Search for the cell housing the specified text and yield its (x, y) center coordinate. 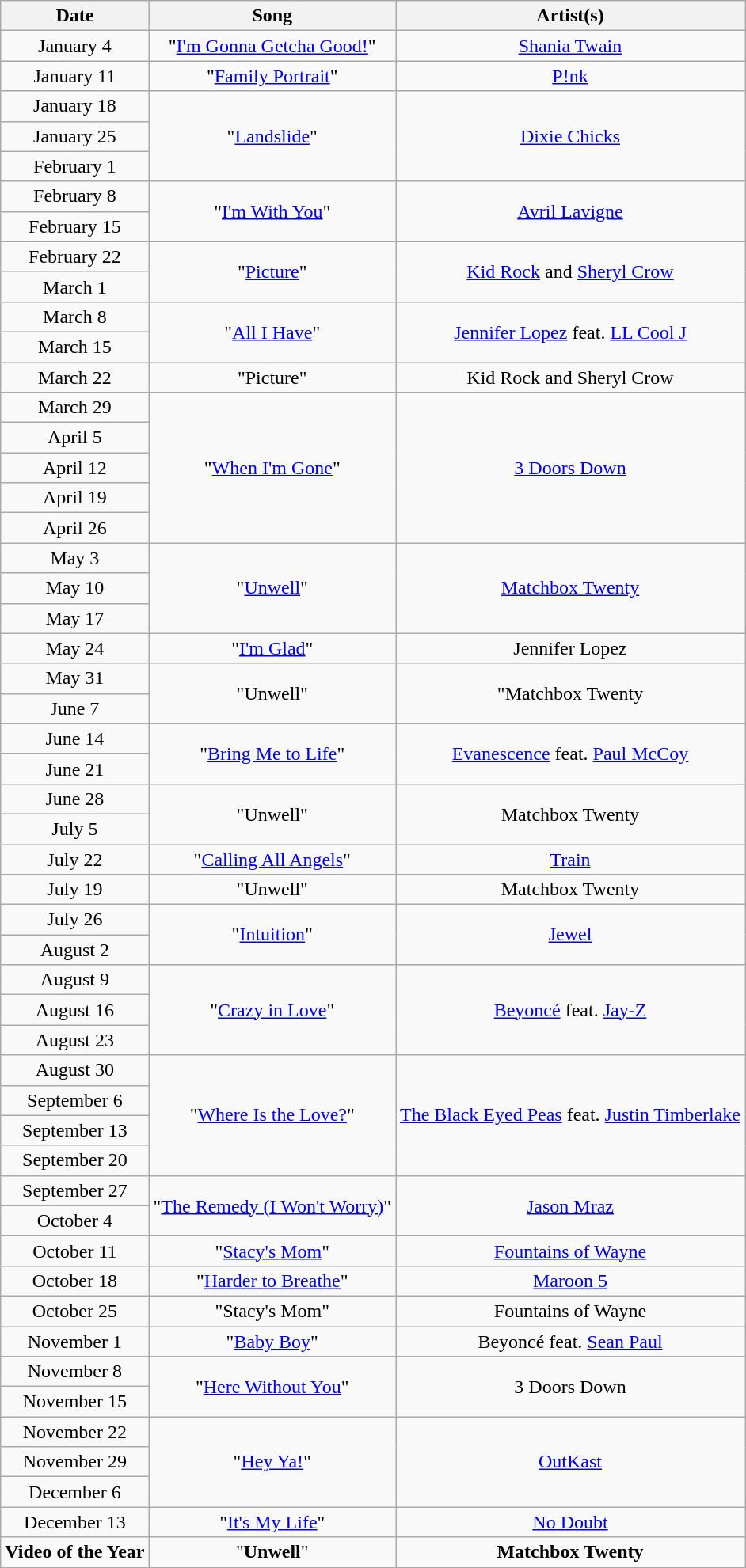
Date (74, 16)
December 6 (74, 1492)
Video of the Year (74, 1552)
February 15 (74, 226)
P!nk (570, 76)
March 22 (74, 378)
"Landslide" (272, 136)
September 6 (74, 1100)
July 5 (74, 829)
No Doubt (570, 1522)
October 4 (74, 1221)
November 8 (74, 1372)
April 26 (74, 528)
"Hey Ya!" (272, 1462)
"Baby Boy" (272, 1342)
"Bring Me to Life" (272, 754)
Artist(s) (570, 16)
May 3 (74, 558)
March 1 (74, 287)
June 7 (74, 708)
November 15 (74, 1402)
"Calling All Angels" (272, 859)
Jennifer Lopez (570, 648)
January 4 (74, 46)
"It's My Life" (272, 1522)
"Crazy in Love" (272, 1010)
Jewel (570, 935)
October 11 (74, 1251)
Jennifer Lopez feat. LL Cool J (570, 332)
May 31 (74, 678)
June 21 (74, 769)
September 13 (74, 1130)
OutKast (570, 1462)
November 29 (74, 1462)
May 17 (74, 618)
Evanescence feat. Paul McCoy (570, 754)
August 16 (74, 1010)
"Family Portrait" (272, 76)
August 23 (74, 1040)
Maroon 5 (570, 1281)
Jason Mraz (570, 1205)
"Harder to Breathe" (272, 1281)
February 8 (74, 196)
Shania Twain (570, 46)
August 2 (74, 950)
Beyoncé feat. Sean Paul (570, 1342)
October 18 (74, 1281)
"Matchbox Twenty (570, 693)
April 12 (74, 468)
"I'm Gonna Getcha Good!" (272, 46)
January 18 (74, 106)
Dixie Chicks (570, 136)
June 28 (74, 799)
January 11 (74, 76)
"I'm Glad" (272, 648)
"Intuition" (272, 935)
July 22 (74, 859)
October 25 (74, 1311)
September 27 (74, 1190)
"Here Without You" (272, 1387)
"All I Have" (272, 332)
November 1 (74, 1342)
March 15 (74, 347)
"I'm With You" (272, 211)
November 22 (74, 1432)
June 14 (74, 738)
March 29 (74, 408)
May 10 (74, 588)
Avril Lavigne (570, 211)
Song (272, 16)
"The Remedy (I Won't Worry)" (272, 1205)
December 13 (74, 1522)
Beyoncé feat. Jay-Z (570, 1010)
April 5 (74, 438)
The Black Eyed Peas feat. Justin Timberlake (570, 1115)
August 30 (74, 1070)
September 20 (74, 1160)
July 19 (74, 890)
January 25 (74, 136)
May 24 (74, 648)
Train (570, 859)
February 1 (74, 166)
July 26 (74, 920)
August 9 (74, 980)
April 19 (74, 498)
March 8 (74, 317)
"When I'm Gone" (272, 468)
"Where Is the Love?" (272, 1115)
February 22 (74, 256)
